Scan for the cell matching the given text and deliver its [x, y] coordinate at center. 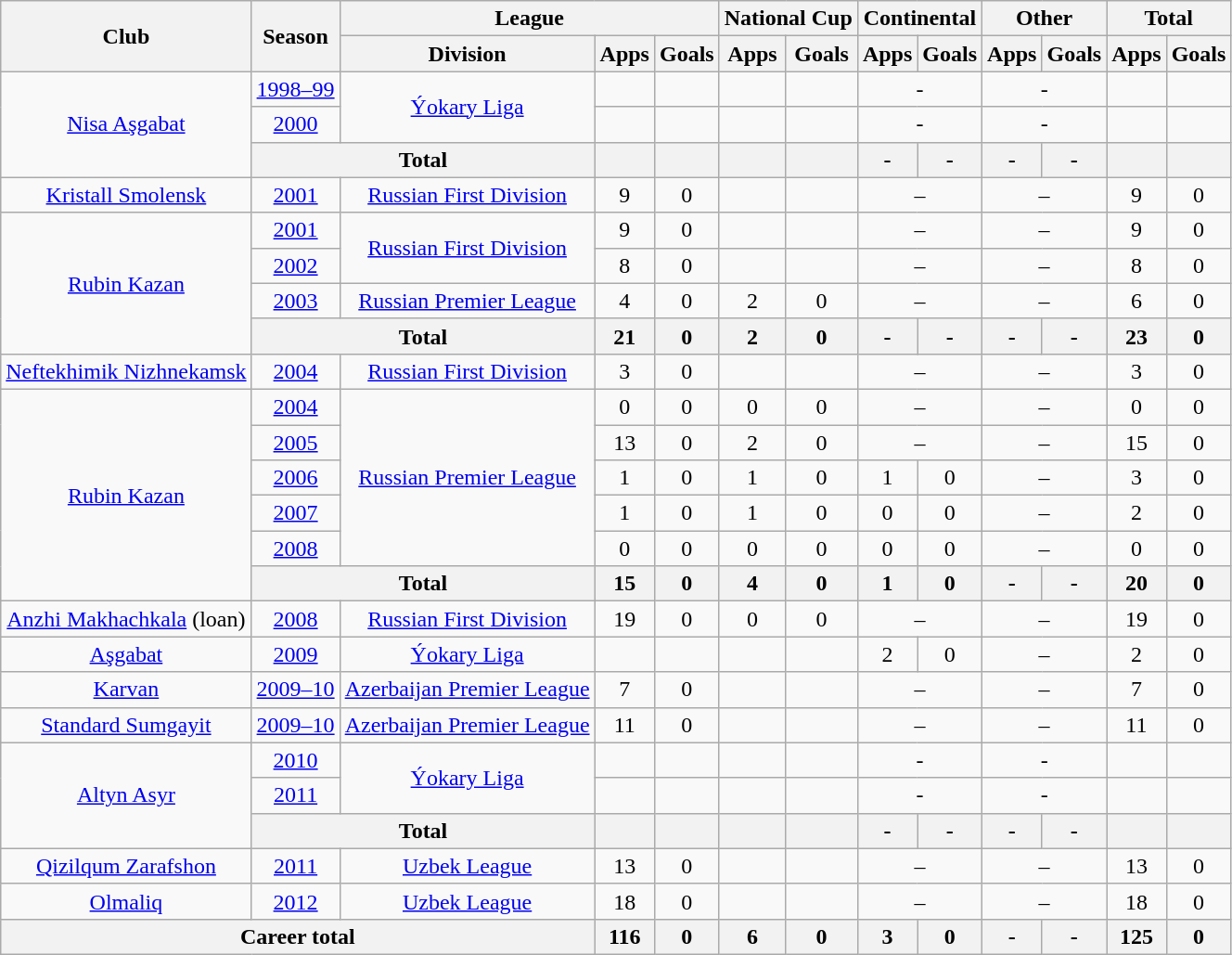
2002 [295, 265]
Kristall Smolensk [126, 195]
Aşgabat [126, 654]
League [529, 19]
Olmaliq [126, 901]
Qizilqum Zarafshon [126, 866]
Season [295, 36]
2000 [295, 124]
National Cup [789, 19]
116 [624, 936]
125 [1136, 936]
Nisa Aşgabat [126, 124]
Neftekhimik Nizhnekamsk [126, 371]
Karvan [126, 690]
20 [1136, 584]
2009 [295, 654]
Anzhi Makhachkala (loan) [126, 619]
2006 [295, 478]
2012 [295, 901]
Career total [298, 936]
2003 [295, 301]
2010 [295, 760]
21 [624, 336]
Other [1045, 19]
Standard Sumgayit [126, 725]
23 [1136, 336]
1998–99 [295, 89]
Division [468, 54]
2005 [295, 443]
2007 [295, 513]
Altyn Asyr [126, 795]
Club [126, 36]
Continental [919, 19]
